Scan for the cell matching the given text and deliver its (X, Y) coordinate at center. 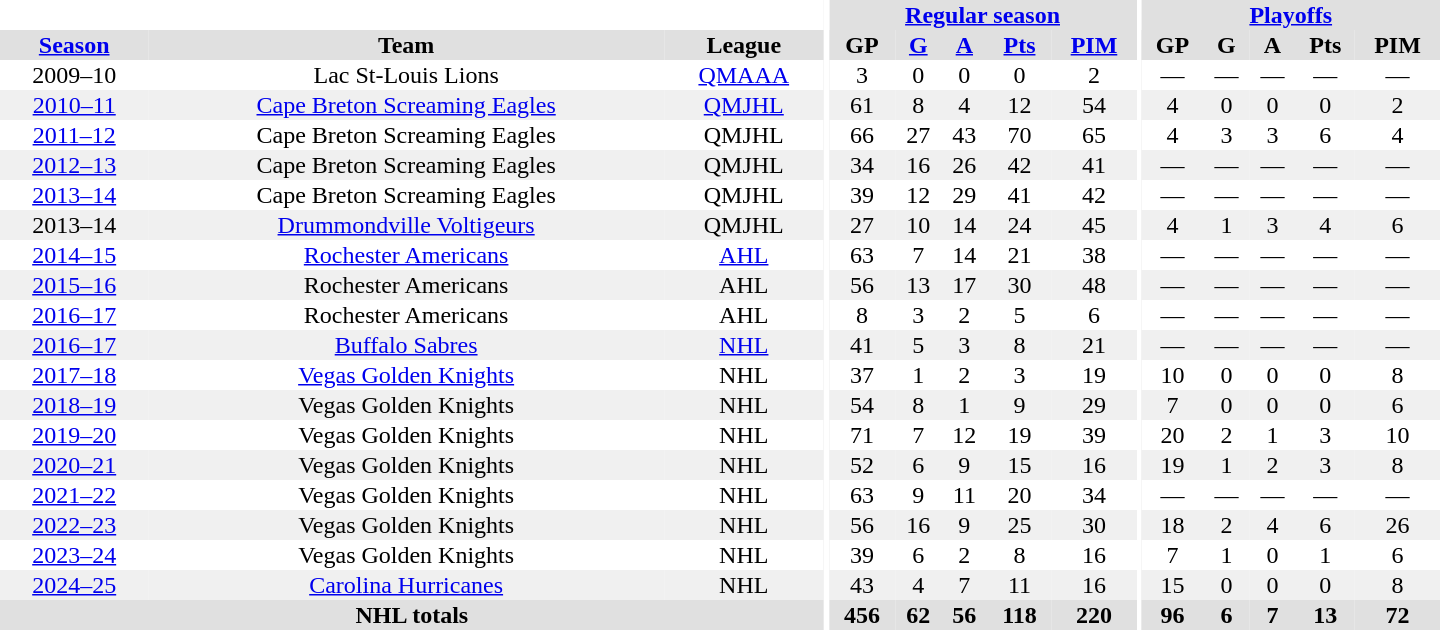
2019–20 (74, 435)
Drummondville Voltigeurs (406, 225)
League (744, 45)
70 (1019, 135)
2021–22 (74, 495)
38 (1094, 255)
25 (1019, 525)
52 (862, 465)
Playoffs (1290, 15)
2024–25 (74, 585)
65 (1094, 135)
2015–16 (74, 285)
24 (1019, 225)
Carolina Hurricanes (406, 585)
66 (862, 135)
18 (1172, 525)
2011–12 (74, 135)
2022–23 (74, 525)
17 (964, 285)
456 (862, 615)
118 (1019, 615)
62 (918, 615)
NHL totals (412, 615)
37 (862, 375)
96 (1172, 615)
Buffalo Sabres (406, 345)
72 (1398, 615)
61 (862, 105)
2023–24 (74, 555)
2010–11 (74, 105)
71 (862, 435)
2020–21 (74, 465)
2018–19 (74, 405)
Season (74, 45)
Lac St-Louis Lions (406, 75)
Team (406, 45)
Regular season (983, 15)
48 (1094, 285)
2009–10 (74, 75)
QMAAA (744, 75)
45 (1094, 225)
220 (1094, 615)
2017–18 (74, 375)
2014–15 (74, 255)
2012–13 (74, 165)
